Locate the cell with the specified text and output its (x, y) center coordinate. 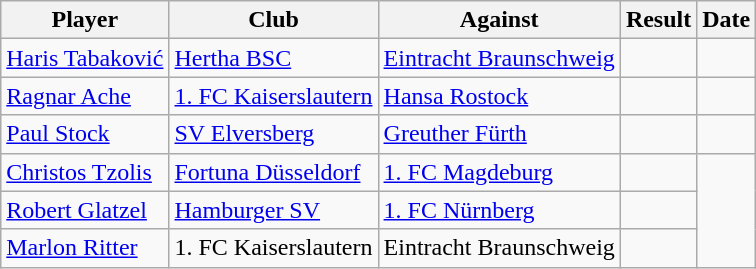
Result (658, 20)
Hansa Rostock (499, 96)
Haris Tabaković (85, 58)
Christos Tzolis (85, 172)
Club (274, 20)
Against (499, 20)
Paul Stock (85, 134)
Greuther Fürth (499, 134)
Date (726, 20)
Player (85, 20)
Fortuna Düsseldorf (274, 172)
Robert Glatzel (85, 210)
Ragnar Ache (85, 96)
Hertha BSC (274, 58)
Marlon Ritter (85, 248)
1. FC Nürnberg (499, 210)
Hamburger SV (274, 210)
1. FC Magdeburg (499, 172)
SV Elversberg (274, 134)
